Pinpoint the cell where the given text exists, returning its [x, y] midpoint coordinate. 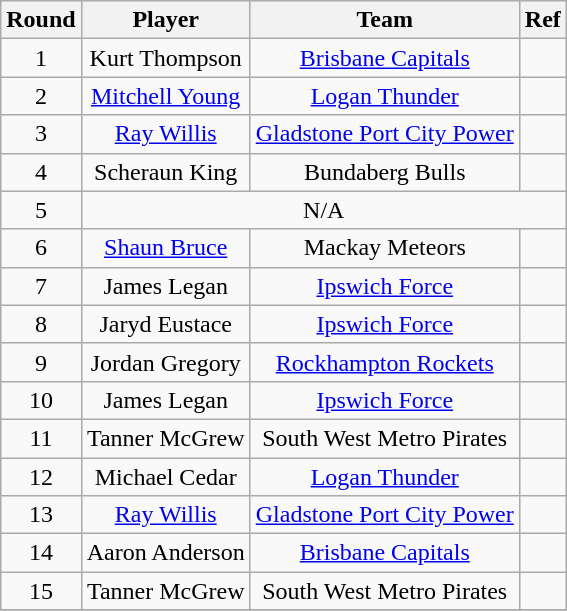
5 [41, 210]
Mitchell Young [166, 96]
Bundaberg Bulls [384, 172]
Jordan Gregory [166, 362]
10 [41, 400]
Michael Cedar [166, 477]
N/A [324, 210]
13 [41, 515]
Shaun Bruce [166, 248]
Kurt Thompson [166, 58]
15 [41, 591]
14 [41, 553]
9 [41, 362]
Player [166, 20]
3 [41, 134]
4 [41, 172]
8 [41, 324]
12 [41, 477]
Scheraun King [166, 172]
6 [41, 248]
Team [384, 20]
Jaryd Eustace [166, 324]
Mackay Meteors [384, 248]
7 [41, 286]
Round [41, 20]
1 [41, 58]
Rockhampton Rockets [384, 362]
11 [41, 438]
2 [41, 96]
Aaron Anderson [166, 553]
Ref [542, 20]
